Provide the [X, Y] coordinate of the cell's center where the given text is located.  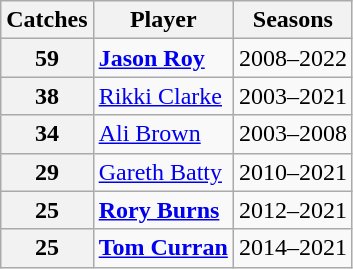
34 [47, 134]
38 [47, 96]
2012–2021 [292, 210]
59 [47, 58]
Rikki Clarke [163, 96]
2014–2021 [292, 248]
2008–2022 [292, 58]
2010–2021 [292, 172]
Rory Burns [163, 210]
29 [47, 172]
Tom Curran [163, 248]
2003–2008 [292, 134]
Seasons [292, 20]
Player [163, 20]
Ali Brown [163, 134]
Catches [47, 20]
Gareth Batty [163, 172]
2003–2021 [292, 96]
Jason Roy [163, 58]
